Search for the cell housing the specified text and yield its [X, Y] center coordinate. 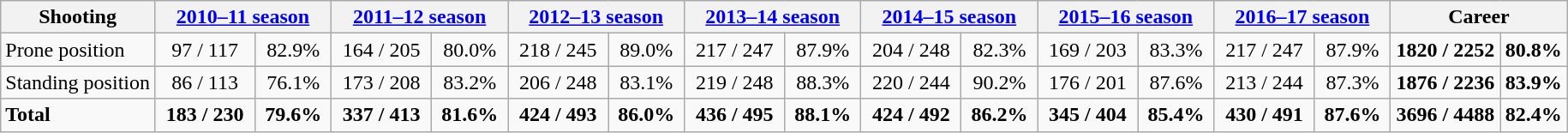
82.9% [293, 50]
Total [78, 115]
1820 / 2252 [1445, 50]
83.2% [470, 82]
337 / 413 [382, 115]
76.1% [293, 82]
176 / 201 [1088, 82]
424 / 492 [912, 115]
220 / 244 [912, 82]
79.6% [293, 115]
2010–11 season [242, 17]
Shooting [78, 17]
Prone position [78, 50]
88.3% [823, 82]
1876 / 2236 [1445, 82]
82.4% [1534, 115]
204 / 248 [912, 50]
218 / 245 [559, 50]
2016–17 season [1302, 17]
87.3% [1352, 82]
2012–13 season [596, 17]
173 / 208 [382, 82]
164 / 205 [382, 50]
83.1% [646, 82]
Standing position [78, 82]
97 / 117 [204, 50]
219 / 248 [735, 82]
80.0% [470, 50]
85.4% [1176, 115]
430 / 491 [1265, 115]
82.3% [999, 50]
2013–14 season [773, 17]
80.8% [1534, 50]
88.1% [823, 115]
206 / 248 [559, 82]
213 / 244 [1265, 82]
345 / 404 [1088, 115]
2014–15 season [949, 17]
3696 / 4488 [1445, 115]
81.6% [470, 115]
86.0% [646, 115]
436 / 495 [735, 115]
86 / 113 [204, 82]
83.9% [1534, 82]
183 / 230 [204, 115]
169 / 203 [1088, 50]
2011–12 season [420, 17]
Career [1479, 17]
2015–16 season [1126, 17]
89.0% [646, 50]
86.2% [999, 115]
90.2% [999, 82]
83.3% [1176, 50]
424 / 493 [559, 115]
